From the cell containing the given text, extract its center point as [x, y] coordinate. 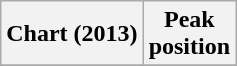
Chart (2013) [72, 34]
Peakposition [189, 34]
